Return (x, y) of the center of cell containing provided text 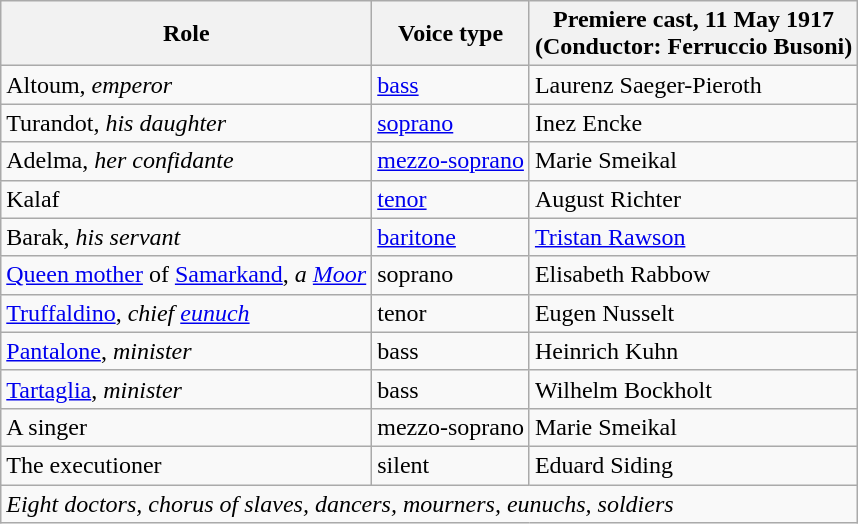
Heinrich Kuhn (693, 351)
Truffaldino, chief eunuch (186, 313)
Turandot, his daughter (186, 123)
Voice type (451, 34)
Barak, his servant (186, 237)
Kalaf (186, 199)
Laurenz Saeger-Pieroth (693, 85)
Pantalone, minister (186, 351)
Wilhelm Bockholt (693, 389)
Eight doctors, chorus of slaves, dancers, mourners, eunuchs, soldiers (430, 503)
Adelma, her confidante (186, 161)
Tartaglia, minister (186, 389)
Inez Encke (693, 123)
Role (186, 34)
baritone (451, 237)
August Richter (693, 199)
Premiere cast, 11 May 1917(Conductor: Ferruccio Busoni) (693, 34)
The executioner (186, 465)
Tristan Rawson (693, 237)
Altoum, emperor (186, 85)
silent (451, 465)
A singer (186, 427)
Eduard Siding (693, 465)
Queen mother of Samarkand, a Moor (186, 275)
Elisabeth Rabbow (693, 275)
Eugen Nusselt (693, 313)
